Locate the cell with the specified text and output its (X, Y) center coordinate. 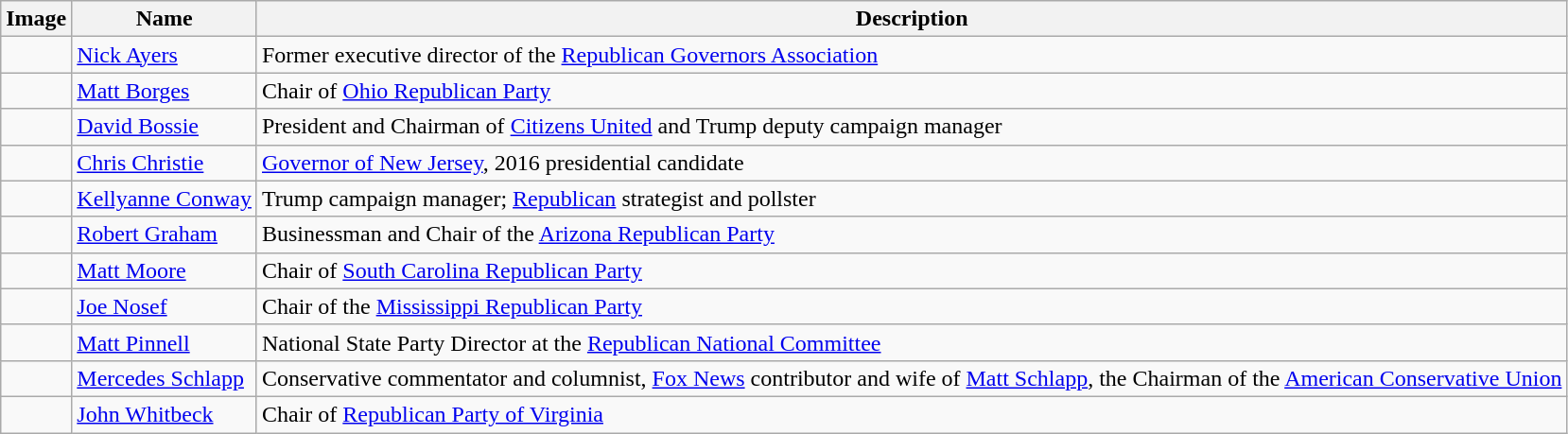
Description (912, 19)
Trump campaign manager; Republican strategist and pollster (912, 199)
Matt Pinnell (165, 342)
Matt Moore (165, 270)
Kellyanne Conway (165, 199)
Nick Ayers (165, 55)
Chair of Republican Party of Virginia (912, 414)
Mercedes Schlapp (165, 378)
John Whitbeck (165, 414)
Chair of Ohio Republican Party (912, 91)
Former executive director of the Republican Governors Association (912, 55)
President and Chairman of Citizens United and Trump deputy campaign manager (912, 127)
Name (165, 19)
Conservative commentator and columnist, Fox News contributor and wife of Matt Schlapp, the Chairman of the American Conservative Union (912, 378)
Matt Borges (165, 91)
Image (36, 19)
David Bossie (165, 127)
Chair of South Carolina Republican Party (912, 270)
Joe Nosef (165, 306)
Robert Graham (165, 234)
Chair of the Mississippi Republican Party (912, 306)
National State Party Director at the Republican National Committee (912, 342)
Chris Christie (165, 163)
Businessman and Chair of the Arizona Republican Party (912, 234)
Governor of New Jersey, 2016 presidential candidate (912, 163)
